Determine the (x, y) coordinate at the center of the cell enclosing the given text.  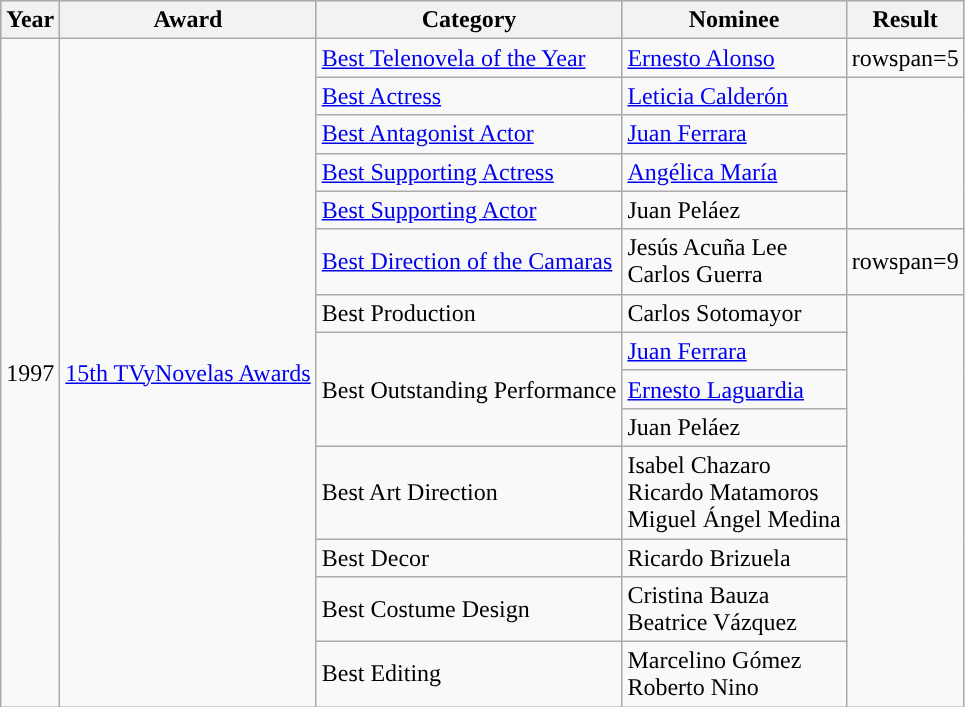
Best Decor (469, 557)
Leticia Calderón (734, 96)
Best Supporting Actor (469, 210)
Best Costume Design (469, 610)
rowspan=5 (905, 58)
Angélica María (734, 172)
15th TVyNovelas Awards (188, 373)
rowspan=9 (905, 262)
Ernesto Laguardia (734, 389)
Best Telenovela of the Year (469, 58)
1997 (30, 373)
Best Actress (469, 96)
Carlos Sotomayor (734, 313)
Best Antagonist Actor (469, 134)
Best Direction of the Camaras (469, 262)
Result (905, 20)
Category (469, 20)
Award (188, 20)
Ernesto Alonso (734, 58)
Marcelino GómezRoberto Nino (734, 674)
Ricardo Brizuela (734, 557)
Best Production (469, 313)
Best Editing (469, 674)
Best Outstanding Performance (469, 389)
Jesús Acuña LeeCarlos Guerra (734, 262)
Nominee (734, 20)
Year (30, 20)
Cristina BauzaBeatrice Vázquez (734, 610)
Best Art Direction (469, 492)
Isabel ChazaroRicardo MatamorosMiguel Ángel Medina (734, 492)
Best Supporting Actress (469, 172)
